Search for the cell housing the specified text and yield its [x, y] center coordinate. 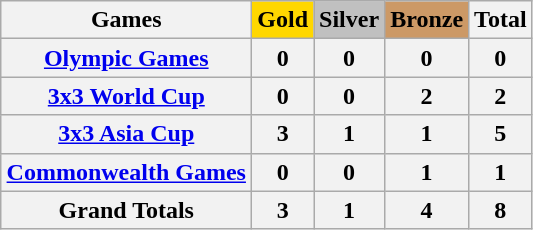
Grand Totals [126, 210]
4 [427, 210]
3x3 World Cup [126, 96]
Bronze [427, 20]
Silver [350, 20]
Gold [283, 20]
Games [126, 20]
3x3 Asia Cup [126, 134]
Olympic Games [126, 58]
8 [501, 210]
Total [501, 20]
5 [501, 134]
Commonwealth Games [126, 172]
